Locate the cell with the specified text and output its (x, y) center coordinate. 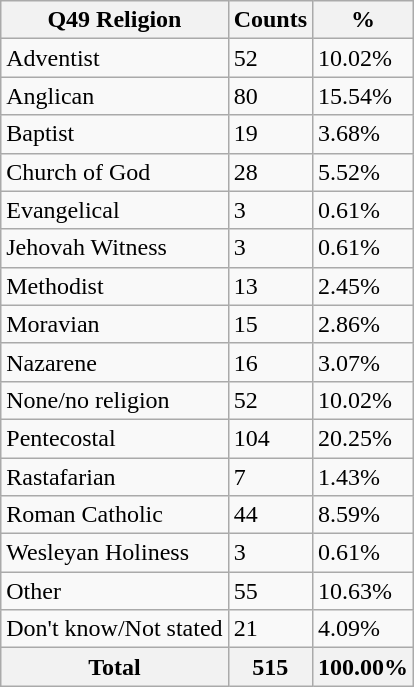
2.86% (364, 324)
2.45% (364, 286)
Methodist (114, 286)
Adventist (114, 58)
15.54% (364, 96)
Total (114, 667)
3.07% (364, 362)
Other (114, 591)
44 (270, 515)
28 (270, 172)
None/no religion (114, 400)
% (364, 20)
Church of God (114, 172)
Jehovah Witness (114, 248)
4.09% (364, 629)
1.43% (364, 477)
Rastafarian (114, 477)
21 (270, 629)
Don't know/Not stated (114, 629)
19 (270, 134)
104 (270, 438)
Q49 Religion (114, 20)
5.52% (364, 172)
16 (270, 362)
Anglican (114, 96)
55 (270, 591)
8.59% (364, 515)
80 (270, 96)
Wesleyan Holiness (114, 553)
Roman Catholic (114, 515)
7 (270, 477)
Evangelical (114, 210)
15 (270, 324)
515 (270, 667)
Moravian (114, 324)
3.68% (364, 134)
10.63% (364, 591)
Pentecostal (114, 438)
20.25% (364, 438)
Nazarene (114, 362)
Baptist (114, 134)
Counts (270, 20)
13 (270, 286)
100.00% (364, 667)
